Find where the given text appears and provide that cell's center as [x, y] coordinate. 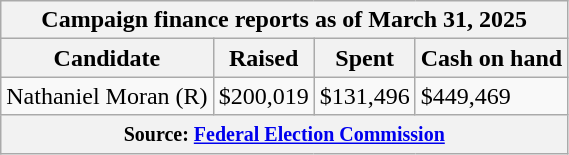
Candidate [107, 58]
Spent [364, 58]
Raised [264, 58]
$449,469 [491, 96]
Nathaniel Moran (R) [107, 96]
Source: Federal Election Commission [284, 134]
$200,019 [264, 96]
Cash on hand [491, 58]
$131,496 [364, 96]
Campaign finance reports as of March 31, 2025 [284, 20]
